Output the (x, y) coordinate of the center of the cell containing the given text.  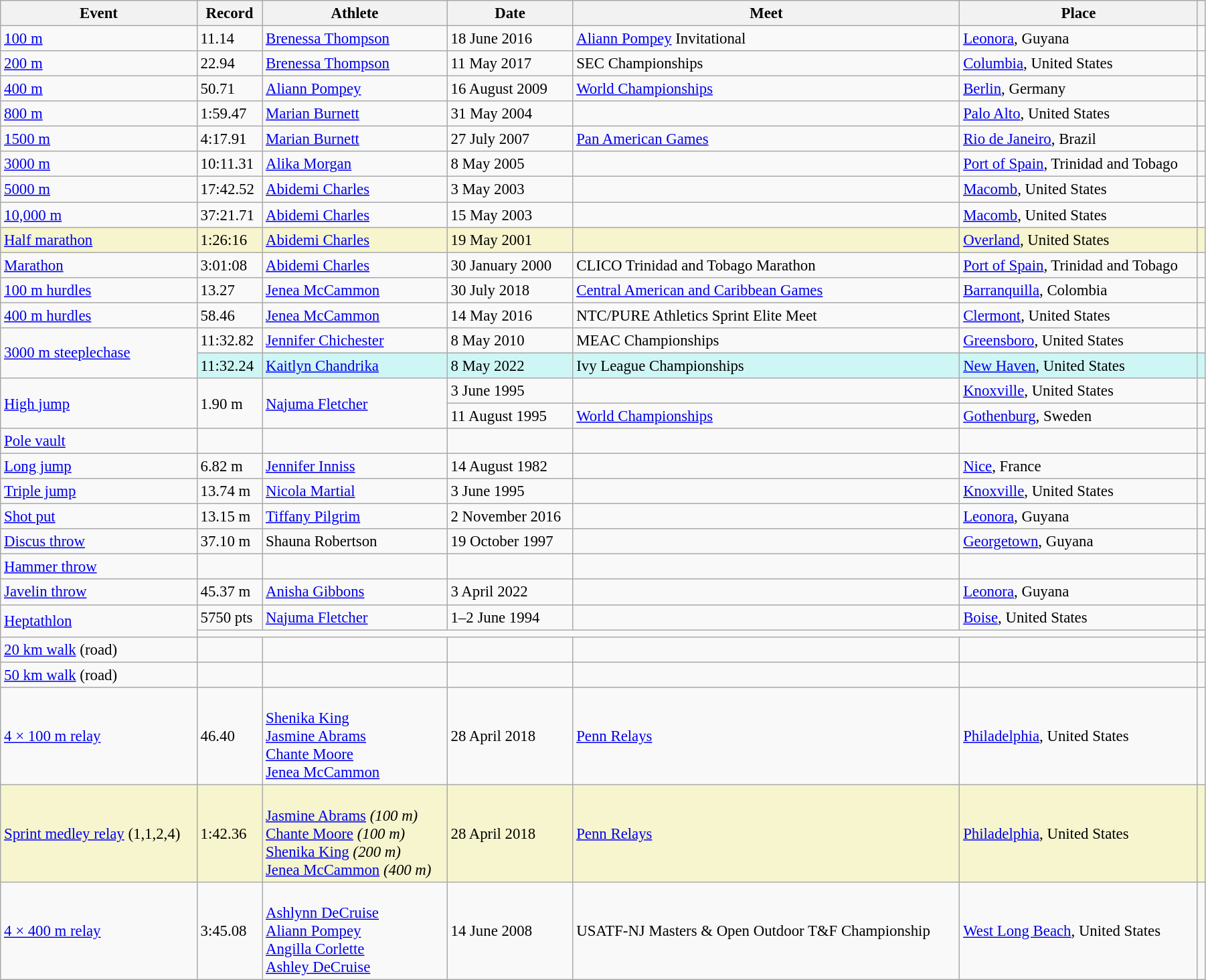
16 August 2009 (510, 89)
Alika Morgan (355, 164)
1–2 June 1994 (510, 617)
800 m (99, 114)
Clermont, United States (1079, 315)
Palo Alto, United States (1079, 114)
SEC Championships (766, 64)
46.40 (230, 736)
100 m (99, 39)
22.94 (230, 64)
Discus throw (99, 542)
3:01:08 (230, 265)
Rio de Janeiro, Brazil (1079, 139)
3000 m (99, 164)
Greensboro, United States (1079, 341)
Nicola Martial (355, 491)
Ivy League Championships (766, 365)
400 m hurdles (99, 315)
8 May 2010 (510, 341)
4:17.91 (230, 139)
New Haven, United States (1079, 365)
4 × 100 m relay (99, 736)
3 April 2022 (510, 592)
USATF-NJ Masters & Open Outdoor T&F Championship (766, 931)
6.82 m (230, 467)
Event (99, 13)
Aliann Pompey (355, 89)
18 June 2016 (510, 39)
1:42.36 (230, 833)
Hammer throw (99, 567)
Overland, United States (1079, 240)
Georgetown, Guyana (1079, 542)
15 May 2003 (510, 215)
NTC/PURE Athletics Sprint Elite Meet (766, 315)
8 May 2022 (510, 365)
Kaitlyn Chandrika (355, 365)
5000 m (99, 189)
Pole vault (99, 441)
Berlin, Germany (1079, 89)
200 m (99, 64)
Place (1079, 13)
Sprint medley relay (1,1,2,4) (99, 833)
3:45.08 (230, 931)
37:21.71 (230, 215)
50 km walk (road) (99, 675)
31 May 2004 (510, 114)
Shenika KingJasmine AbramsChante MooreJenea McCammon (355, 736)
Jasmine Abrams (100 m)Chante Moore (100 m)Shenika King (200 m)Jenea McCammon (400 m) (355, 833)
Marathon (99, 265)
Triple jump (99, 491)
100 m hurdles (99, 290)
Nice, France (1079, 467)
Meet (766, 13)
Central American and Caribbean Games (766, 290)
Tiffany Pilgrim (355, 517)
Record (230, 13)
Shot put (99, 517)
4 × 400 m relay (99, 931)
Aliann Pompey Invitational (766, 39)
17:42.52 (230, 189)
Long jump (99, 467)
Date (510, 13)
Jennifer Chichester (355, 341)
19 October 1997 (510, 542)
Barranquilla, Colombia (1079, 290)
19 May 2001 (510, 240)
14 August 1982 (510, 467)
11:32.82 (230, 341)
14 May 2016 (510, 315)
1500 m (99, 139)
Pan American Games (766, 139)
13.74 m (230, 491)
14 June 2008 (510, 931)
30 January 2000 (510, 265)
West Long Beach, United States (1079, 931)
400 m (99, 89)
27 July 2007 (510, 139)
Anisha Gibbons (355, 592)
Shauna Robertson (355, 542)
20 km walk (road) (99, 649)
Columbia, United States (1079, 64)
58.46 (230, 315)
11:32.24 (230, 365)
Gothenburg, Sweden (1079, 416)
11.14 (230, 39)
Half marathon (99, 240)
2 November 2016 (510, 517)
10:11.31 (230, 164)
Heptathlon (99, 621)
45.37 m (230, 592)
Boise, United States (1079, 617)
1:26:16 (230, 240)
37.10 m (230, 542)
13.15 m (230, 517)
1.90 m (230, 403)
Ashlynn DeCruiseAliann PompeyAngilla CorletteAshley DeCruise (355, 931)
30 July 2018 (510, 290)
50.71 (230, 89)
3000 m steeplechase (99, 353)
5750 pts (230, 617)
Javelin throw (99, 592)
10,000 m (99, 215)
11 May 2017 (510, 64)
CLICO Trinidad and Tobago Marathon (766, 265)
11 August 1995 (510, 416)
1:59.47 (230, 114)
High jump (99, 403)
Athlete (355, 13)
Jennifer Inniss (355, 467)
13.27 (230, 290)
MEAC Championships (766, 341)
8 May 2005 (510, 164)
3 May 2003 (510, 189)
